Find where the given text appears and provide that cell's center as (X, Y) coordinate. 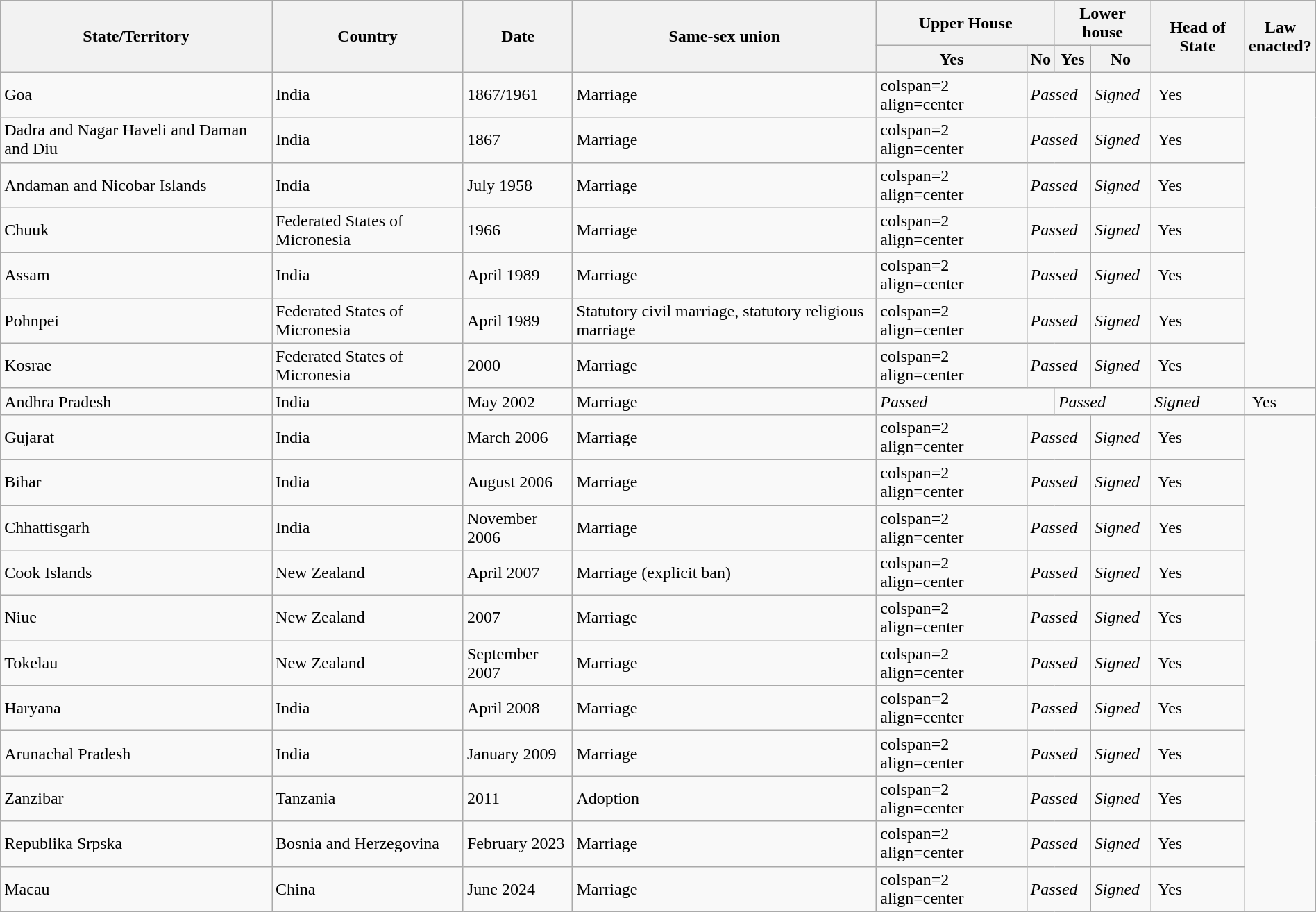
2011 (518, 798)
Upper House (966, 24)
Same-sex union (725, 36)
Law enacted? (1280, 36)
Bosnia and Herzegovina (368, 844)
Macau (136, 888)
Andaman and Nicobar Islands (136, 185)
1966 (518, 230)
Republika Srpska (136, 844)
June 2024 (518, 888)
Date (518, 36)
Tanzania (368, 798)
1867/1961 (518, 94)
November 2006 (518, 527)
Adoption (725, 798)
May 2002 (518, 401)
Zanzibar (136, 798)
September 2007 (518, 664)
Marriage (explicit ban) (725, 573)
Dadra and Nagar Haveli and Daman and Diu (136, 140)
Goa (136, 94)
February 2023 (518, 844)
Assam (136, 275)
March 2006 (518, 437)
April 2008 (518, 708)
July 1958 (518, 185)
2000 (518, 365)
2007 (518, 618)
Gujarat (136, 437)
Andhra Pradesh (136, 401)
Chhattisgarh (136, 527)
January 2009 (518, 754)
Head of State (1198, 36)
Lower house (1102, 24)
April 2007 (518, 573)
August 2006 (518, 482)
Arunachal Pradesh (136, 754)
State/Territory (136, 36)
Niue (136, 618)
China (368, 888)
Bihar (136, 482)
Statutory civil marriage, statutory religious marriage (725, 321)
Tokelau (136, 664)
Pohnpei (136, 321)
Chuuk (136, 230)
Cook Islands (136, 573)
Kosrae (136, 365)
Country (368, 36)
Haryana (136, 708)
1867 (518, 140)
